Scan for the cell matching the given text and deliver its [X, Y] coordinate at center. 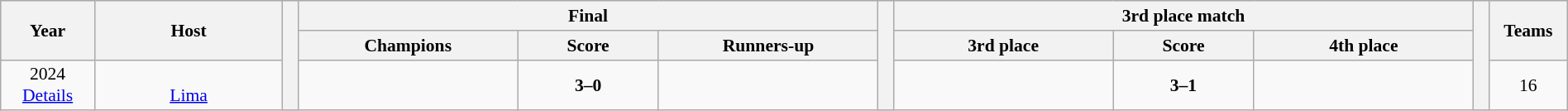
3rd place [1004, 46]
2024Details [48, 84]
3–0 [588, 84]
Champions [409, 46]
3–1 [1183, 84]
Year [48, 30]
Final [589, 16]
Teams [1528, 30]
16 [1528, 84]
Lima [189, 84]
Runners-up [767, 46]
Host [189, 30]
3rd place match [1184, 16]
4th place [1363, 46]
